Search for the cell housing the specified text and yield its (x, y) center coordinate. 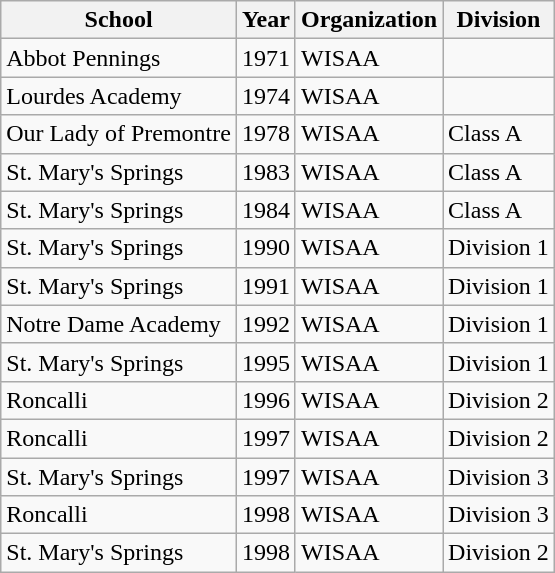
Notre Dame Academy (119, 324)
1995 (266, 362)
Division (499, 20)
Lourdes Academy (119, 96)
Our Lady of Premontre (119, 134)
1990 (266, 248)
School (119, 20)
1996 (266, 400)
1992 (266, 324)
1984 (266, 210)
1971 (266, 58)
1974 (266, 96)
1978 (266, 134)
Year (266, 20)
Organization (368, 20)
1991 (266, 286)
1983 (266, 172)
Abbot Pennings (119, 58)
